Capture the cell that displays the provided text and extract its [x, y] central coordinate. 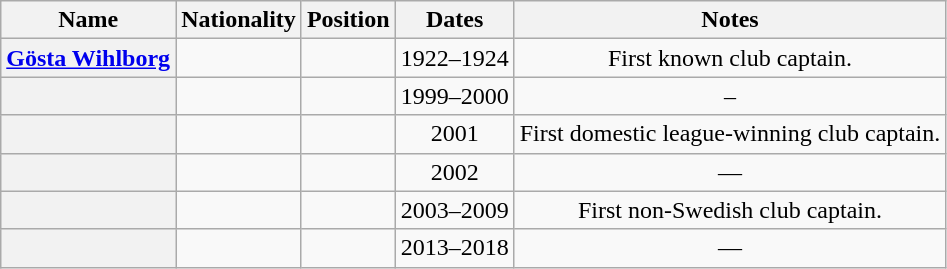
Dates [454, 20]
Nationality [239, 20]
Name [88, 20]
1999–2000 [454, 96]
2003–2009 [454, 210]
1922–1924 [454, 58]
– [730, 96]
Notes [730, 20]
Gösta Wihlborg [88, 58]
First known club captain. [730, 58]
2002 [454, 172]
First non-Swedish club captain. [730, 210]
Position [348, 20]
2001 [454, 134]
2013–2018 [454, 248]
First domestic league-winning club captain. [730, 134]
